Find where the given text appears and provide that cell's center as (x, y) coordinate. 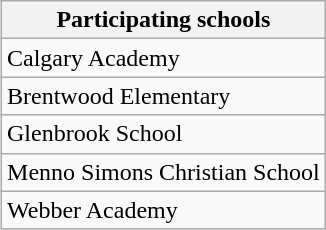
Glenbrook School (164, 134)
Webber Academy (164, 210)
Menno Simons Christian School (164, 172)
Calgary Academy (164, 58)
Participating schools (164, 20)
Brentwood Elementary (164, 96)
